Scan for the cell matching the given text and deliver its [x, y] coordinate at center. 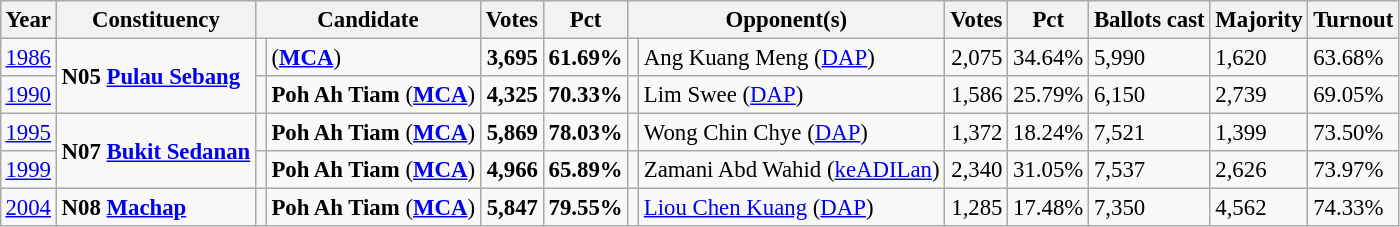
2004 [28, 208]
7,350 [1150, 208]
Liou Chen Kuang (DAP) [792, 208]
79.55% [586, 208]
73.97% [1354, 170]
Zamani Abd Wahid (keADILan) [792, 170]
Candidate [368, 20]
61.69% [586, 57]
6,150 [1150, 95]
34.64% [1048, 57]
5,847 [512, 208]
(MCA) [373, 57]
Lim Swee (DAP) [792, 95]
1995 [28, 133]
1990 [28, 95]
N05 Pulau Sebang [156, 76]
7,521 [1150, 133]
1,399 [1259, 133]
Ang Kuang Meng (DAP) [792, 57]
5,869 [512, 133]
1,285 [976, 208]
1999 [28, 170]
74.33% [1354, 208]
2,075 [976, 57]
2,626 [1259, 170]
1986 [28, 57]
N07 Bukit Sedanan [156, 152]
4,325 [512, 95]
4,966 [512, 170]
1,620 [1259, 57]
Majority [1259, 20]
3,695 [512, 57]
4,562 [1259, 208]
Constituency [156, 20]
25.79% [1048, 95]
17.48% [1048, 208]
2,340 [976, 170]
18.24% [1048, 133]
1,586 [976, 95]
Ballots cast [1150, 20]
7,537 [1150, 170]
70.33% [586, 95]
2,739 [1259, 95]
N08 Machap [156, 208]
69.05% [1354, 95]
Year [28, 20]
63.68% [1354, 57]
78.03% [586, 133]
5,990 [1150, 57]
31.05% [1048, 170]
Opponent(s) [786, 20]
73.50% [1354, 133]
65.89% [586, 170]
Turnout [1354, 20]
1,372 [976, 133]
Wong Chin Chye (DAP) [792, 133]
